Provide the [x, y] coordinate of the cell's center where the given text is located.  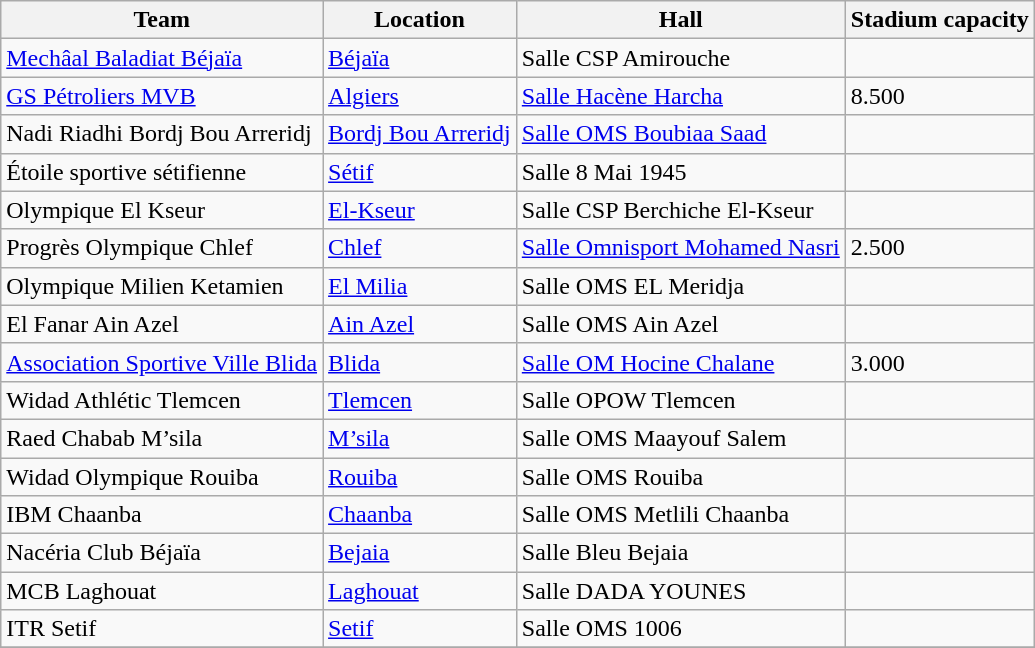
2.500 [940, 248]
Bejaia [420, 553]
Salle OMS 1006 [680, 629]
ITR Setif [162, 629]
Location [420, 20]
M’sila [420, 438]
Salle Hacène Harcha [680, 96]
Rouiba [420, 477]
Algiers [420, 96]
Salle OMS Boubiaa Saad [680, 134]
Raed Chabab M’sila [162, 438]
Nacéria Club Béjaïa [162, 553]
Tlemcen [420, 400]
El-Kseur [420, 210]
Ain Azel [420, 324]
Salle OMS Metlili Chaanba [680, 515]
Salle OMS EL Meridja [680, 286]
Salle CSP Amirouche [680, 58]
Salle Omnisport Mohamed Nasri [680, 248]
Progrès Olympique Chlef [162, 248]
3.000 [940, 362]
Blida [420, 362]
Chaanba [420, 515]
Olympique Milien Ketamien [162, 286]
Salle OMS Maayouf Salem [680, 438]
Bordj Bou Arreridj [420, 134]
Sétif [420, 172]
Mechâal Baladiat Béjaïa [162, 58]
Widad Olympique Rouiba [162, 477]
Salle OMS Ain Azel [680, 324]
Association Sportive Ville Blida [162, 362]
GS Pétroliers MVB [162, 96]
Stadium capacity [940, 20]
Salle OPOW Tlemcen [680, 400]
El Fanar Ain Azel [162, 324]
Salle CSP Berchiche El-Kseur [680, 210]
El Milia [420, 286]
Salle DADA YOUNES [680, 591]
Salle 8 Mai 1945 [680, 172]
Chlef [420, 248]
Setif [420, 629]
Olympique El Kseur [162, 210]
Hall [680, 20]
Béjaïa [420, 58]
MCB Laghouat [162, 591]
8.500 [940, 96]
Salle OM Hocine Chalane [680, 362]
IBM Chaanba [162, 515]
Salle OMS Rouiba [680, 477]
Nadi Riadhi Bordj Bou Arreridj [162, 134]
Team [162, 20]
Étoile sportive sétifienne [162, 172]
Laghouat [420, 591]
Salle Bleu Bejaia [680, 553]
Widad Athlétic Tlemcen [162, 400]
